Return (X, Y) of the center of cell containing provided text 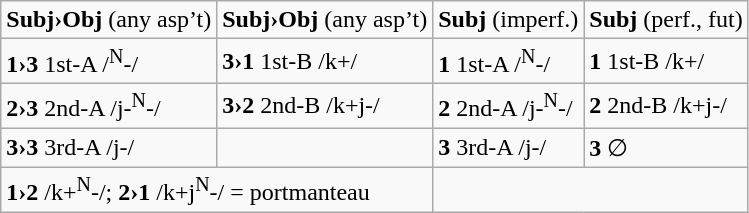
3›2 2nd-B /k+j-/ (325, 106)
1 1st-B /k+/ (666, 62)
1 1st-A /N-/ (508, 62)
3 3rd-A /j-/ (508, 148)
2 2nd-B /k+j-/ (666, 106)
2›3 2nd-A /j-N-/ (109, 106)
1›2 /k+N-/; 2›1 /k+jN-/ = portmanteau (217, 190)
Subj (imperf.) (508, 20)
3›1 1st-B /k+/ (325, 62)
3 ∅ (666, 148)
3›3 3rd-A /j-/ (109, 148)
Subj (perf., fut) (666, 20)
1›3 1st-A /N-/ (109, 62)
2 2nd-A /j-N-/ (508, 106)
